Return [X, Y] of the center of cell containing provided text 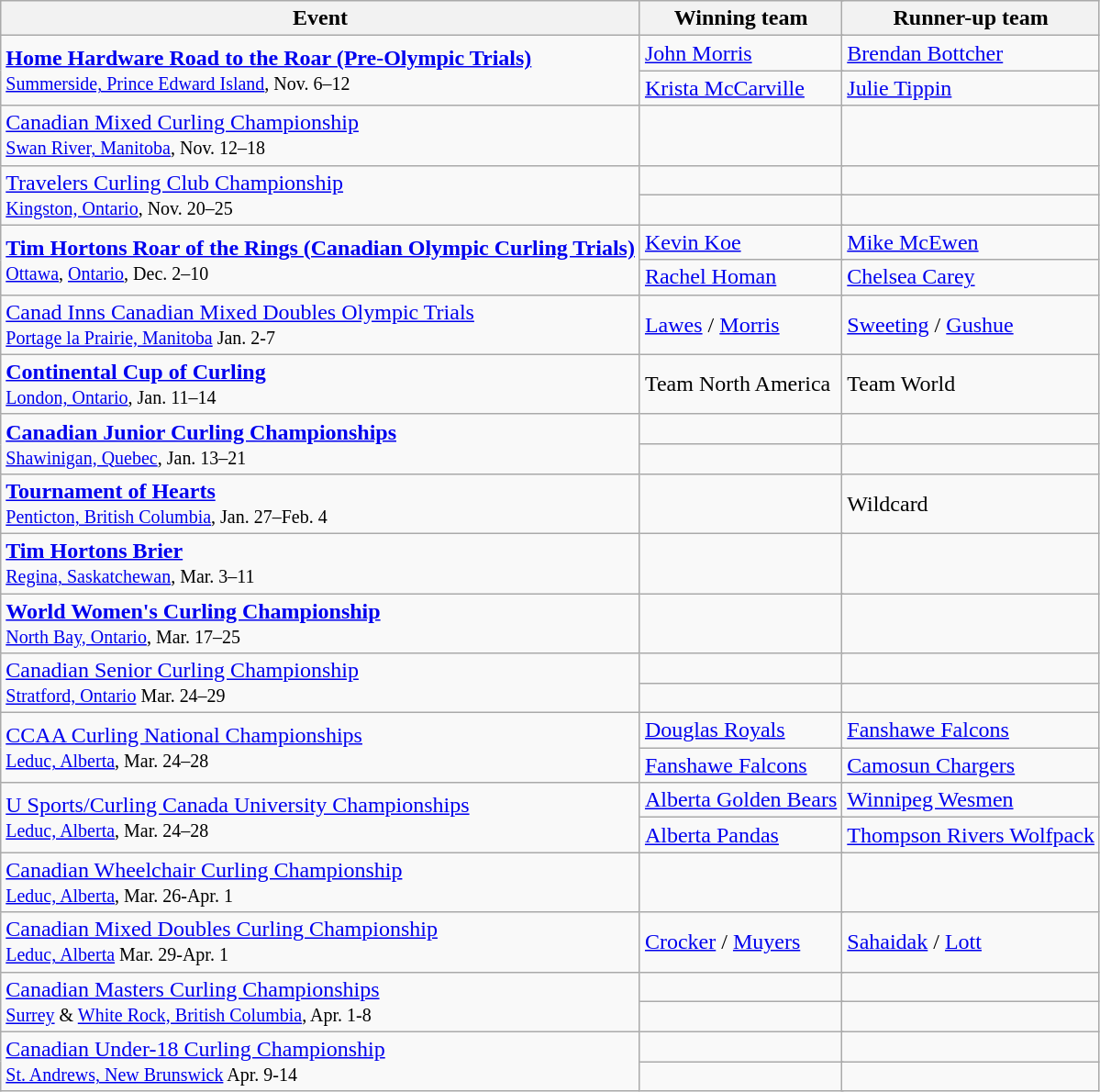
Wildcard [971, 503]
Canadian Senior Curling Championship Stratford, Ontario Mar. 24–29 [321, 683]
Sweeting / Gushue [971, 325]
Crocker / Muyers [740, 942]
Douglas Royals [740, 730]
Runner-up team [971, 18]
Canadian Under-18 Curling Championship St. Andrews, New Brunswick Apr. 9-14 [321, 1061]
Camosun Chargers [971, 765]
Alberta Pandas [740, 835]
Thompson Rivers Wolfpack [971, 835]
Mike McEwen [971, 242]
World Women's Curling Championship North Bay, Ontario, Mar. 17–25 [321, 622]
CCAA Curling National Championships Leduc, Alberta, Mar. 24–28 [321, 748]
Brendan Bottcher [971, 53]
Canad Inns Canadian Mixed Doubles Olympic Trials Portage la Prairie, Manitoba Jan. 2-7 [321, 325]
Event [321, 18]
Home Hardware Road to the Roar (Pre-Olympic Trials) Summerside, Prince Edward Island, Nov. 6–12 [321, 71]
Sahaidak / Lott [971, 942]
Travelers Curling Club Championship Kingston, Ontario, Nov. 20–25 [321, 195]
Canadian Junior Curling Championships Shawinigan, Quebec, Jan. 13–21 [321, 444]
Rachel Homan [740, 277]
Winnipeg Wesmen [971, 800]
Team North America [740, 384]
Tim Hortons Brier Regina, Saskatchewan, Mar. 3–11 [321, 563]
U Sports/Curling Canada University Championships Leduc, Alberta, Mar. 24–28 [321, 818]
Tim Hortons Roar of the Rings (Canadian Olympic Curling Trials) Ottawa, Ontario, Dec. 2–10 [321, 260]
Winning team [740, 18]
Julie Tippin [971, 88]
Canadian Mixed Curling Championship Swan River, Manitoba, Nov. 12–18 [321, 136]
Lawes / Morris [740, 325]
Chelsea Carey [971, 277]
Canadian Masters Curling Championships Surrey & White Rock, British Columbia, Apr. 1-8 [321, 1002]
Canadian Wheelchair Curling Championship Leduc, Alberta, Mar. 26-Apr. 1 [321, 883]
Kevin Koe [740, 242]
Continental Cup of Curling London, Ontario, Jan. 11–14 [321, 384]
Canadian Mixed Doubles Curling Championship Leduc, Alberta Mar. 29-Apr. 1 [321, 942]
Tournament of Hearts Penticton, British Columbia, Jan. 27–Feb. 4 [321, 503]
John Morris [740, 53]
Team World [971, 384]
Krista McCarville [740, 88]
Alberta Golden Bears [740, 800]
